Pinpoint the cell where the given text exists, returning its [x, y] midpoint coordinate. 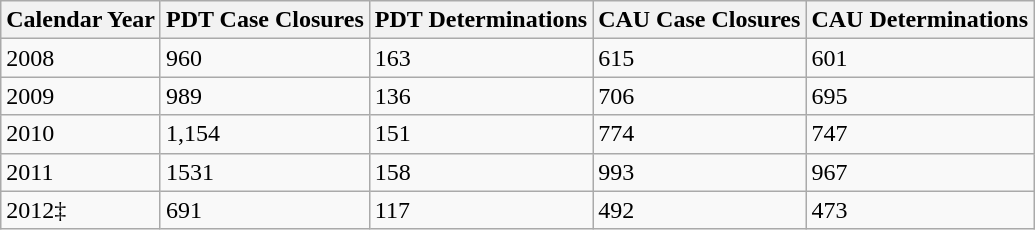
2008 [81, 58]
1531 [264, 172]
2011 [81, 172]
2010 [81, 134]
2009 [81, 96]
601 [920, 58]
158 [480, 172]
2012‡ [81, 210]
PDT Determinations [480, 20]
Calendar Year [81, 20]
774 [700, 134]
993 [700, 172]
960 [264, 58]
706 [700, 96]
691 [264, 210]
117 [480, 210]
136 [480, 96]
492 [700, 210]
989 [264, 96]
PDT Case Closures [264, 20]
CAU Determinations [920, 20]
CAU Case Closures [700, 20]
473 [920, 210]
151 [480, 134]
1,154 [264, 134]
615 [700, 58]
695 [920, 96]
163 [480, 58]
747 [920, 134]
967 [920, 172]
